Detect which cell encompasses the target text, then output its (X, Y) center coordinate. 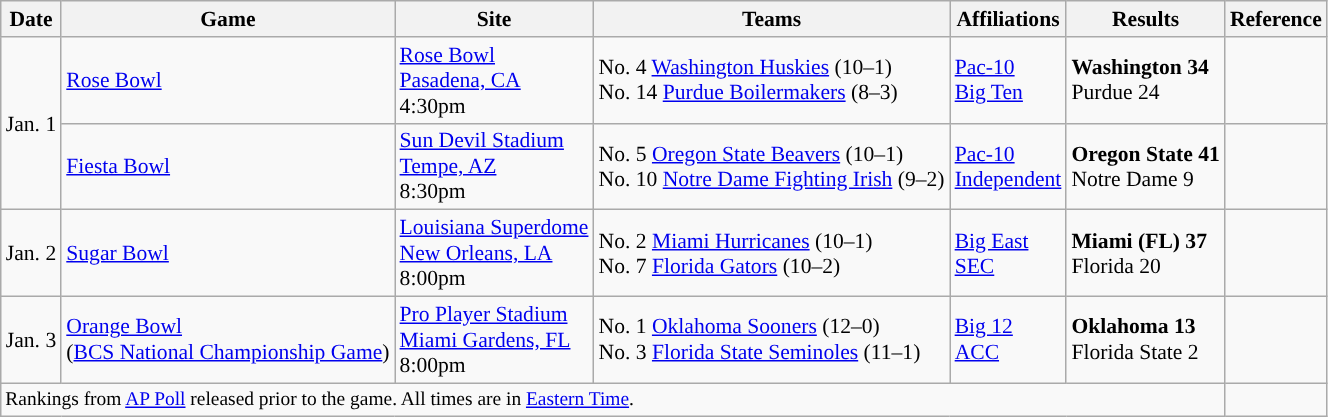
Rankings from AP Poll released prior to the game. All times are in Eastern Time. (613, 400)
Date (31, 19)
Pac-10Independent (1008, 166)
Washington 34Purdue 24 (1145, 80)
Affiliations (1008, 19)
Big 12ACC (1008, 340)
Reference (1276, 19)
Game (228, 19)
Jan. 1 (31, 124)
Pac-10Big Ten (1008, 80)
Orange Bowl (BCS National Championship Game) (228, 340)
Oklahoma 13Florida State 2 (1145, 340)
Results (1145, 19)
No. 1 Oklahoma Sooners (12–0)No. 3 Florida State Seminoles (11–1) (772, 340)
Jan. 3 (31, 340)
Miami (FL) 37Florida 20 (1145, 254)
Oregon State 41Notre Dame 9 (1145, 166)
Jan. 2 (31, 254)
Louisiana SuperdomeNew Orleans, LA8:00pm (494, 254)
No. 2 Miami Hurricanes (10–1)No. 7 Florida Gators (10–2) (772, 254)
Sun Devil StadiumTempe, AZ8:30pm (494, 166)
Rose BowlPasadena, CA4:30pm (494, 80)
No. 5 Oregon State Beavers (10–1)No. 10 Notre Dame Fighting Irish (9–2) (772, 166)
Pro Player StadiumMiami Gardens, FL8:00pm (494, 340)
No. 4 Washington Huskies (10–1)No. 14 Purdue Boilermakers (8–3) (772, 80)
Big EastSEC (1008, 254)
Rose Bowl (228, 80)
Sugar Bowl (228, 254)
Fiesta Bowl (228, 166)
Site (494, 19)
Teams (772, 19)
